Return [X, Y] of the center of cell containing provided text 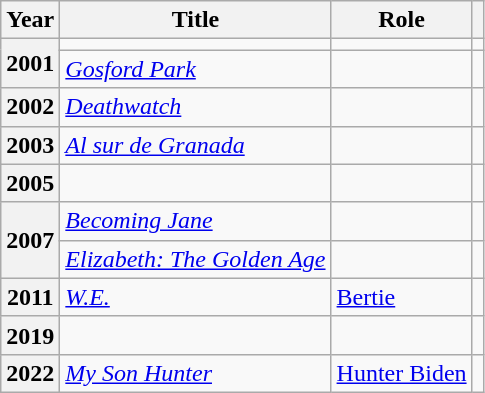
2001 [30, 64]
2005 [30, 183]
Bertie [402, 297]
My Son Hunter [196, 373]
Elizabeth: The Golden Age [196, 259]
Deathwatch [196, 107]
2011 [30, 297]
Hunter Biden [402, 373]
W.E. [196, 297]
2002 [30, 107]
2003 [30, 145]
Role [402, 20]
Gosford Park [196, 69]
Year [30, 20]
Becoming Jane [196, 221]
2007 [30, 240]
2022 [30, 373]
Title [196, 20]
2019 [30, 335]
Al sur de Granada [196, 145]
